Return (x, y) of the center of cell containing provided text 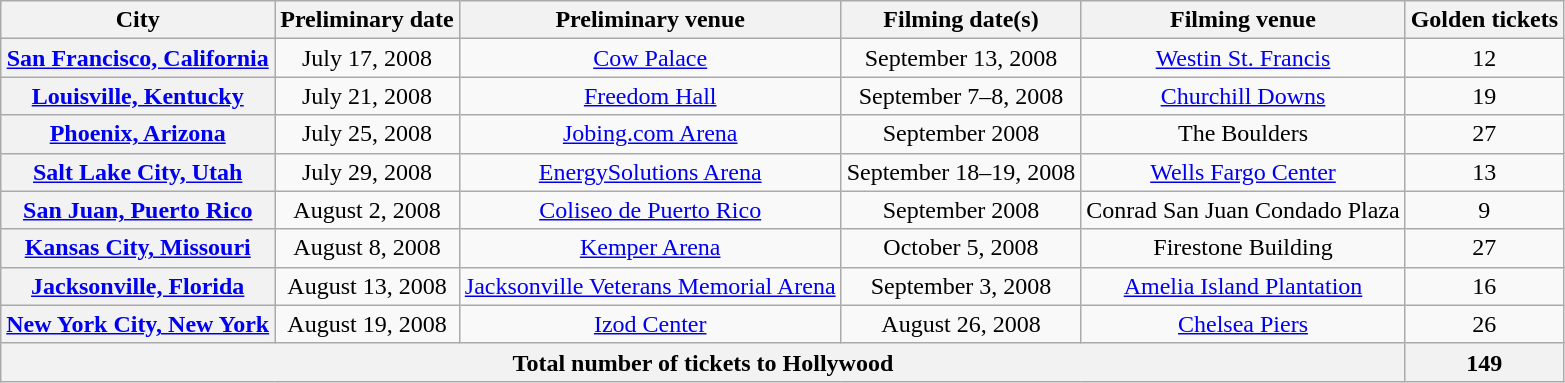
Cow Palace (650, 58)
Churchill Downs (1243, 96)
Izod Center (650, 324)
Salt Lake City, Utah (138, 172)
Amelia Island Plantation (1243, 286)
12 (1484, 58)
The Boulders (1243, 134)
Firestone Building (1243, 248)
August 13, 2008 (368, 286)
26 (1484, 324)
16 (1484, 286)
August 8, 2008 (368, 248)
July 25, 2008 (368, 134)
August 26, 2008 (961, 324)
Kansas City, Missouri (138, 248)
San Juan, Puerto Rico (138, 210)
September 18–19, 2008 (961, 172)
August 19, 2008 (368, 324)
Preliminary venue (650, 20)
149 (1484, 362)
September 7–8, 2008 (961, 96)
September 13, 2008 (961, 58)
Total number of tickets to Hollywood (703, 362)
Wells Fargo Center (1243, 172)
City (138, 20)
19 (1484, 96)
Preliminary date (368, 20)
Coliseo de Puerto Rico (650, 210)
Jobing.com Arena (650, 134)
EnergySolutions Arena (650, 172)
Louisville, Kentucky (138, 96)
Kemper Arena (650, 248)
August 2, 2008 (368, 210)
Phoenix, Arizona (138, 134)
New York City, New York (138, 324)
October 5, 2008 (961, 248)
July 17, 2008 (368, 58)
Jacksonville Veterans Memorial Arena (650, 286)
Chelsea Piers (1243, 324)
9 (1484, 210)
13 (1484, 172)
Freedom Hall (650, 96)
Westin St. Francis (1243, 58)
Golden tickets (1484, 20)
July 29, 2008 (368, 172)
July 21, 2008 (368, 96)
Conrad San Juan Condado Plaza (1243, 210)
Filming venue (1243, 20)
September 3, 2008 (961, 286)
San Francisco, California (138, 58)
Jacksonville, Florida (138, 286)
Filming date(s) (961, 20)
